Output the (X, Y) coordinate of the center of the cell containing the given text.  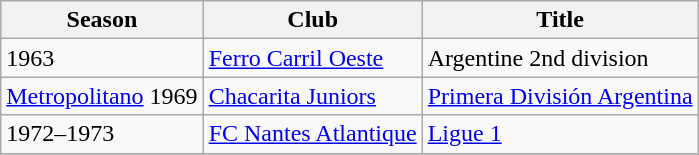
Club (312, 20)
Title (560, 20)
1963 (102, 58)
Ferro Carril Oeste (312, 58)
Ligue 1 (560, 134)
Season (102, 20)
Chacarita Juniors (312, 96)
Metropolitano 1969 (102, 96)
Primera División Argentina (560, 96)
FC Nantes Atlantique (312, 134)
1972–1973 (102, 134)
Argentine 2nd division (560, 58)
